Search for the cell housing the specified text and yield its [x, y] center coordinate. 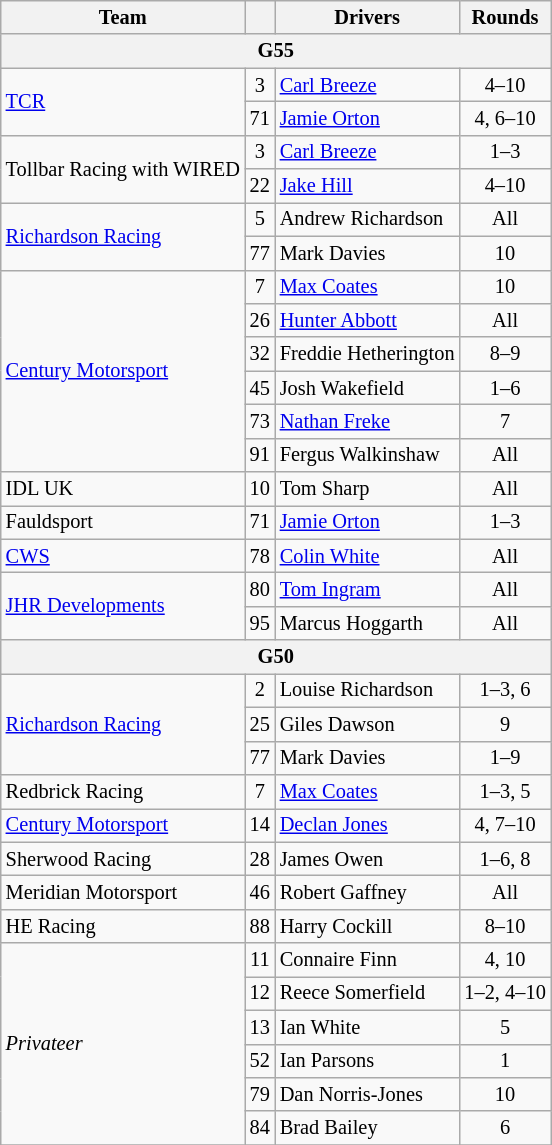
Dan Norris-Jones [368, 1094]
84 [260, 1128]
Reece Somerfield [368, 993]
Declan Jones [368, 825]
91 [260, 455]
Freddie Hetherington [368, 354]
26 [260, 320]
9 [504, 724]
G55 [276, 51]
2 [260, 690]
79 [260, 1094]
Hunter Abbott [368, 320]
Brad Bailey [368, 1128]
32 [260, 354]
Team [123, 17]
Tom Ingram [368, 589]
Rounds [504, 17]
8–10 [504, 926]
Harry Cockill [368, 926]
45 [260, 388]
Louise Richardson [368, 690]
Ian Parsons [368, 1061]
52 [260, 1061]
Drivers [368, 17]
Sherwood Racing [123, 859]
Tollbar Racing with WIRED [123, 168]
1–6 [504, 388]
28 [260, 859]
Tom Sharp [368, 489]
11 [260, 960]
Jake Hill [368, 186]
4, 7–10 [504, 825]
95 [260, 623]
Fauldsport [123, 522]
G50 [276, 657]
Marcus Hoggarth [368, 623]
14 [260, 825]
Privateer [123, 1044]
Nathan Freke [368, 421]
13 [260, 1027]
1–9 [504, 758]
HE Racing [123, 926]
12 [260, 993]
22 [260, 186]
Colin White [368, 556]
CWS [123, 556]
Fergus Walkinshaw [368, 455]
78 [260, 556]
Josh Wakefield [368, 388]
TCR [123, 102]
Ian White [368, 1027]
James Owen [368, 859]
Robert Gaffney [368, 892]
8–9 [504, 354]
IDL UK [123, 489]
46 [260, 892]
Meridian Motorsport [123, 892]
1 [504, 1061]
25 [260, 724]
Andrew Richardson [368, 219]
JHR Developments [123, 606]
1–6, 8 [504, 859]
Redbrick Racing [123, 791]
80 [260, 589]
73 [260, 421]
4, 10 [504, 960]
6 [504, 1128]
1–3, 6 [504, 690]
1–2, 4–10 [504, 993]
1–3, 5 [504, 791]
88 [260, 926]
Connaire Finn [368, 960]
Giles Dawson [368, 724]
4, 6–10 [504, 118]
